Provide the [x, y] coordinate of the cell's center where the given text is located.  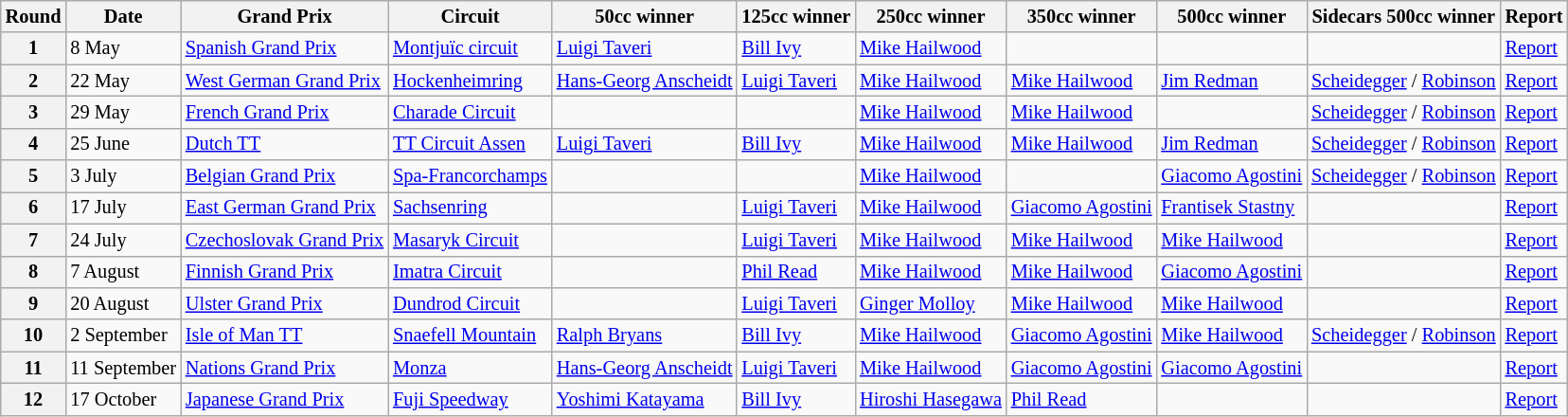
Finnish Grand Prix [284, 272]
24 July [123, 240]
Dutch TT [284, 144]
7 [34, 240]
Czechoslovak Grand Prix [284, 240]
Date [123, 16]
6 [34, 208]
Spa-Francorchamps [470, 176]
4 [34, 144]
12 [34, 399]
8 May [123, 48]
350cc winner [1081, 16]
Dundrod Circuit [470, 303]
TT Circuit Assen [470, 144]
8 [34, 272]
11 [34, 368]
29 May [123, 112]
Isle of Man TT [284, 335]
7 August [123, 272]
Belgian Grand Prix [284, 176]
22 May [123, 81]
17 October [123, 399]
Imatra Circuit [470, 272]
Nations Grand Prix [284, 368]
Circuit [470, 16]
Ginger Molloy [931, 303]
2 September [123, 335]
Spanish Grand Prix [284, 48]
2 [34, 81]
West German Grand Prix [284, 81]
Ralph Bryans [645, 335]
17 July [123, 208]
Hockenheimring [470, 81]
Montjuïc circuit [470, 48]
50cc winner [645, 16]
Fuji Speedway [470, 399]
125cc winner [795, 16]
Japanese Grand Prix [284, 399]
Monza [470, 368]
Grand Prix [284, 16]
Snaefell Mountain [470, 335]
3 [34, 112]
10 [34, 335]
25 June [123, 144]
1 [34, 48]
Frantisek Stastny [1231, 208]
3 July [123, 176]
250cc winner [931, 16]
Round [34, 16]
11 September [123, 368]
Sidecars 500cc winner [1403, 16]
Sachsenring [470, 208]
20 August [123, 303]
Ulster Grand Prix [284, 303]
Charade Circuit [470, 112]
9 [34, 303]
Hiroshi Hasegawa [931, 399]
5 [34, 176]
East German Grand Prix [284, 208]
Yoshimi Katayama [645, 399]
French Grand Prix [284, 112]
Masaryk Circuit [470, 240]
500cc winner [1231, 16]
